Pinpoint the cell where the given text exists, returning its [X, Y] midpoint coordinate. 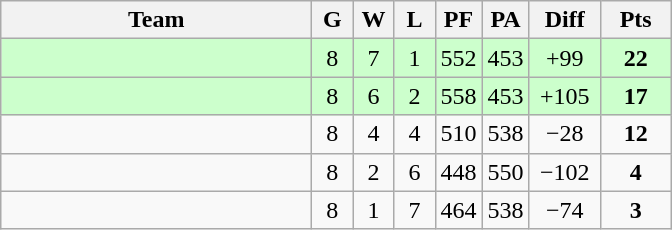
12 [636, 134]
22 [636, 58]
448 [458, 172]
3 [636, 210]
552 [458, 58]
17 [636, 96]
−28 [564, 134]
PF [458, 20]
PA [506, 20]
558 [458, 96]
Team [156, 20]
550 [506, 172]
510 [458, 134]
W [374, 20]
−102 [564, 172]
L [414, 20]
Pts [636, 20]
G [332, 20]
464 [458, 210]
−74 [564, 210]
+99 [564, 58]
Diff [564, 20]
+105 [564, 96]
